Output the [x, y] coordinate of the center of the cell containing the given text.  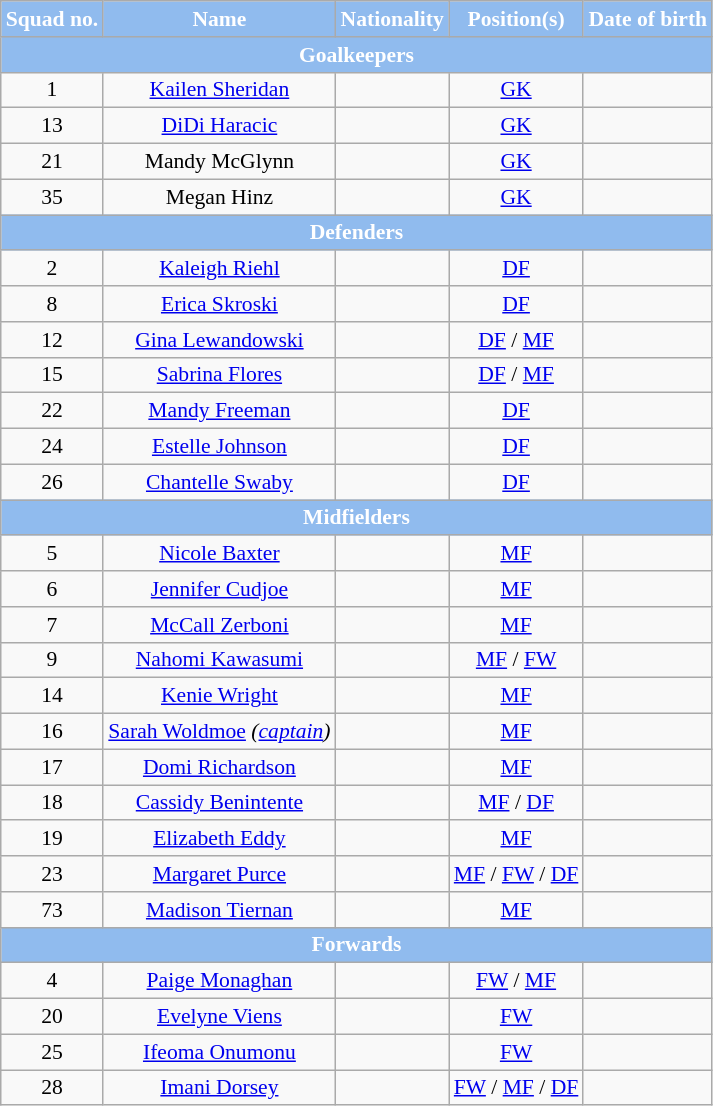
13 [52, 126]
Midfielders [356, 518]
18 [52, 803]
7 [52, 625]
Kailen Sheridan [219, 90]
Nicole Baxter [219, 554]
22 [52, 411]
Date of birth [648, 19]
Ifeoma Onumonu [219, 1052]
Kenie Wright [219, 696]
Megan Hinz [219, 197]
FW / MF / DF [516, 1088]
Sabrina Flores [219, 375]
Goalkeepers [356, 55]
Cassidy Benintente [219, 803]
Sarah Woldmoe (captain) [219, 732]
21 [52, 162]
McCall Zerboni [219, 625]
12 [52, 340]
Madison Tiernan [219, 910]
2 [52, 269]
Jennifer Cudjoe [219, 589]
Kaleigh Riehl [219, 269]
26 [52, 482]
16 [52, 732]
Margaret Purce [219, 874]
14 [52, 696]
20 [52, 1017]
19 [52, 839]
Domi Richardson [219, 767]
MF / FW [516, 660]
1 [52, 90]
Chantelle Swaby [219, 482]
Imani Dorsey [219, 1088]
4 [52, 981]
24 [52, 447]
23 [52, 874]
Forwards [356, 945]
17 [52, 767]
Evelyne Viens [219, 1017]
Gina Lewandowski [219, 340]
MF / DF [516, 803]
Squad no. [52, 19]
15 [52, 375]
DiDi Haracic [219, 126]
Defenders [356, 233]
Erica Skroski [219, 304]
FW / MF [516, 981]
MF / FW / DF [516, 874]
9 [52, 660]
8 [52, 304]
Elizabeth Eddy [219, 839]
Name [219, 19]
73 [52, 910]
Position(s) [516, 19]
Mandy Freeman [219, 411]
Mandy McGlynn [219, 162]
28 [52, 1088]
Nationality [392, 19]
6 [52, 589]
Nahomi Kawasumi [219, 660]
35 [52, 197]
5 [52, 554]
Paige Monaghan [219, 981]
Estelle Johnson [219, 447]
25 [52, 1052]
